Return the [x, y] coordinate for the center point of the cell that contains the specified text.  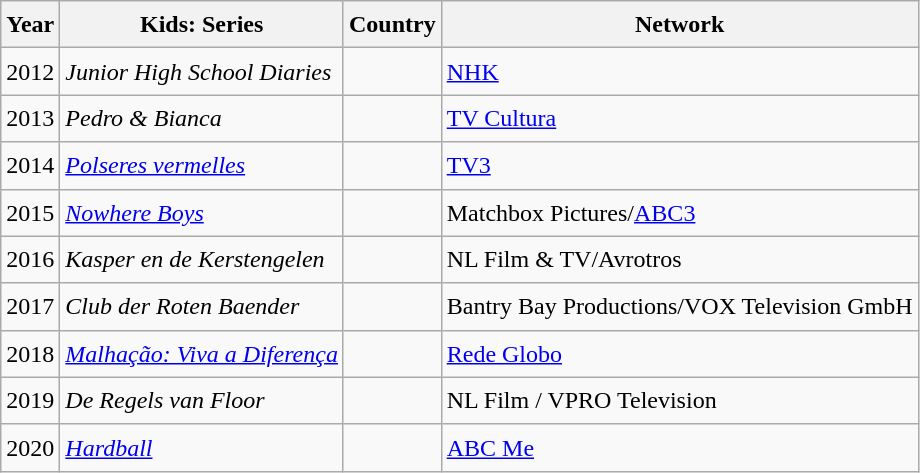
NL Film / VPRO Television [680, 400]
2016 [30, 260]
Pedro & Bianca [202, 118]
2013 [30, 118]
Network [680, 24]
Kasper en de Kerstengelen [202, 260]
2020 [30, 448]
NHK [680, 72]
De Regels van Floor [202, 400]
2019 [30, 400]
Polseres vermelles [202, 166]
Club der Roten Baender [202, 306]
Country [392, 24]
Nowhere Boys [202, 212]
2017 [30, 306]
Bantry Bay Productions/VOX Television GmbH [680, 306]
Malhação: Viva a Diferença [202, 354]
2014 [30, 166]
Junior High School Diaries [202, 72]
TV Cultura [680, 118]
Year [30, 24]
2018 [30, 354]
2012 [30, 72]
TV3 [680, 166]
2015 [30, 212]
Kids: Series [202, 24]
NL Film & TV/Avrotros [680, 260]
Rede Globo [680, 354]
Matchbox Pictures/ABC3 [680, 212]
Hardball [202, 448]
ABC Me [680, 448]
